Scan for the cell matching the given text and deliver its [x, y] coordinate at center. 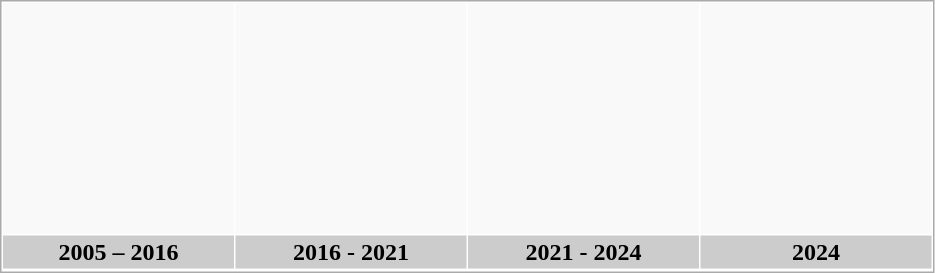
2024 [816, 252]
2021 - 2024 [584, 252]
2016 - 2021 [352, 252]
2005 – 2016 [118, 252]
